Return the [x, y] coordinate for the center point of the cell that contains the specified text.  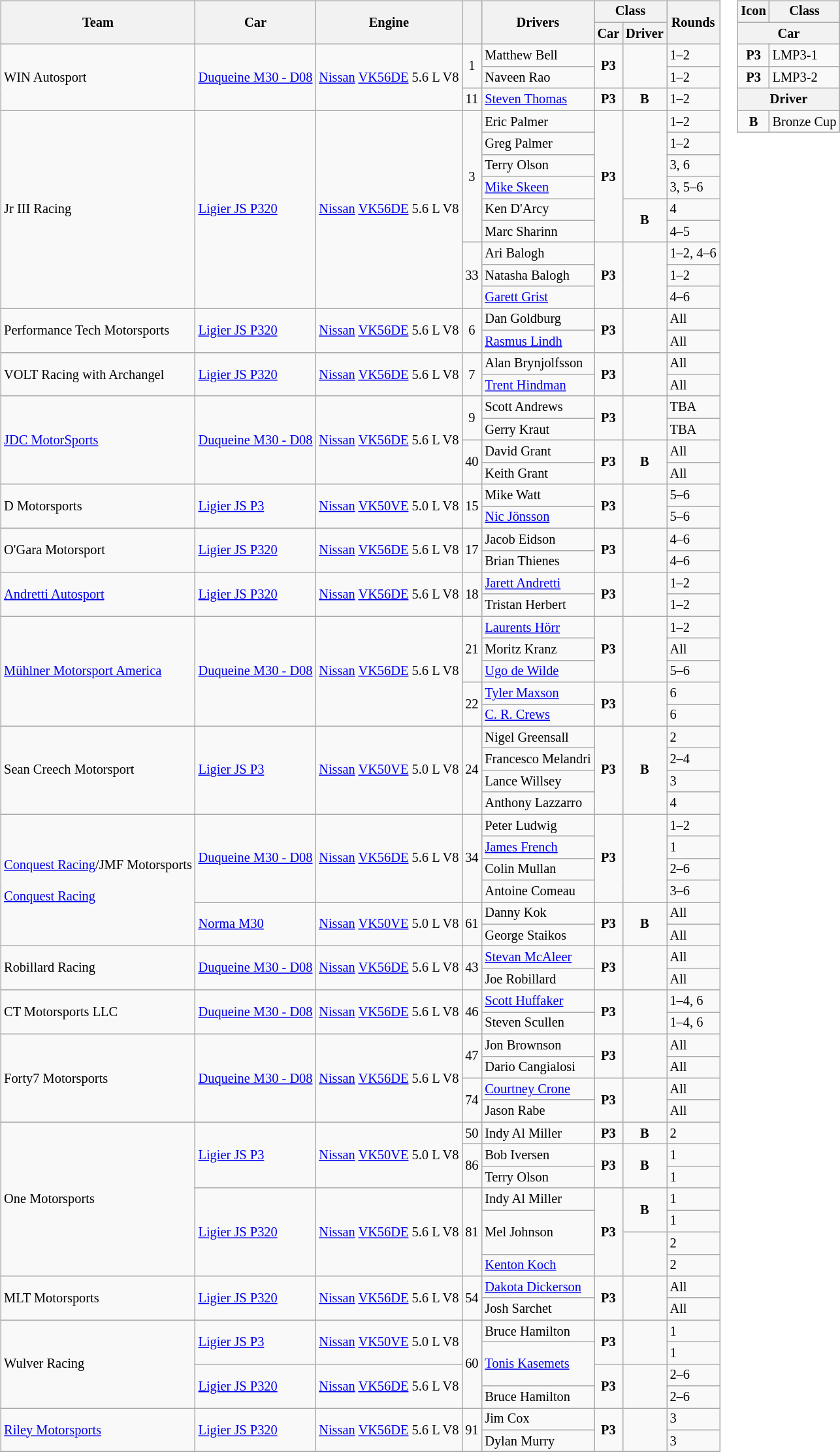
James French [538, 848]
Andretti Autosport [98, 595]
Lance Willsey [538, 782]
Brian Thienes [538, 561]
Team [98, 22]
WIN Autosport [98, 77]
Jr III Racing [98, 209]
George Staikos [538, 935]
CT Motorsports LLC [98, 1012]
Kenton Koch [538, 1265]
Scott Andrews [538, 407]
3–6 [694, 891]
24 [472, 770]
Natasha Balogh [538, 276]
61 [472, 924]
46 [472, 1012]
91 [472, 1430]
Bronze Cup [805, 122]
Riley Motorsports [98, 1430]
54 [472, 1298]
Steven Thomas [538, 99]
Forty7 Motorsports [98, 1078]
50 [472, 1133]
Tyler Maxson [538, 693]
43 [472, 968]
11 [472, 99]
Greg Palmer [538, 144]
7 [472, 374]
Mike Watt [538, 495]
Eric Palmer [538, 122]
Laurents Hörr [538, 627]
Scott Huffaker [538, 1001]
Courtney Crone [538, 1089]
Jarett Andretti [538, 584]
47 [472, 1056]
Ari Balogh [538, 254]
Joe Robillard [538, 980]
Moritz Kranz [538, 650]
3, 5–6 [694, 188]
Garett Grist [538, 297]
17 [472, 550]
Keith Grant [538, 473]
1–2, 4–6 [694, 254]
Jacob Eidson [538, 539]
Rasmus Lindh [538, 341]
Anthony Lazzarro [538, 803]
Steven Scullen [538, 1023]
Ugo de Wilde [538, 671]
C. R. Crews [538, 716]
60 [472, 1364]
2–4 [694, 759]
Peter Ludwig [538, 825]
33 [472, 276]
Mühlner Motorsport America [98, 671]
Engine [389, 22]
Jason Rabe [538, 1111]
Trent Hindman [538, 386]
21 [472, 650]
Mel Johnson [538, 1232]
D Motorsports [98, 506]
22 [472, 704]
Dario Cangialosi [538, 1067]
Stevan McAleer [538, 957]
Jim Cox [538, 1419]
Dakota Dickerson [538, 1287]
Jon Brownson [538, 1045]
81 [472, 1232]
VOLT Racing with Archangel [98, 374]
Bob Iversen [538, 1155]
Tonis Kasemets [538, 1364]
Gerry Kraut [538, 429]
LMP3-2 [805, 78]
40 [472, 463]
3, 6 [694, 165]
Sean Creech Motorsport [98, 770]
Dylan Murry [538, 1441]
Nic Jönsson [538, 518]
Josh Sarchet [538, 1309]
Francesco Melandri [538, 759]
Norma M30 [256, 924]
Performance Tech Motorsports [98, 331]
Ken D'Arcy [538, 210]
David Grant [538, 452]
Danny Kok [538, 914]
Tristan Herbert [538, 605]
Alan Brynjolfsson [538, 363]
Rounds [694, 22]
Wulver Racing [98, 1364]
Antoine Comeau [538, 891]
Nigel Greensall [538, 737]
Dan Goldburg [538, 320]
34 [472, 859]
Colin Mullan [538, 869]
LMP3-1 [805, 56]
O'Gara Motorsport [98, 550]
MLT Motorsports [98, 1298]
Matthew Bell [538, 56]
86 [472, 1166]
Robillard Racing [98, 968]
One Motorsports [98, 1199]
Naveen Rao [538, 78]
Mike Skeen [538, 188]
15 [472, 506]
JDC MotorSports [98, 440]
Drivers [538, 22]
18 [472, 595]
Icon [754, 12]
4–5 [694, 231]
Marc Sharinn [538, 231]
9 [472, 418]
74 [472, 1100]
Conquest Racing/JMF Motorsports Conquest Racing [98, 880]
